From the cell containing the given text, extract its center point as (X, Y) coordinate. 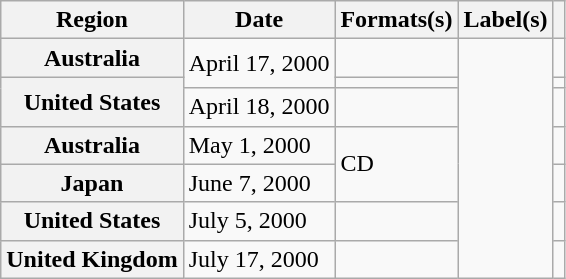
April 18, 2000 (259, 107)
May 1, 2000 (259, 145)
Japan (92, 183)
Date (259, 20)
Label(s) (506, 20)
United Kingdom (92, 259)
April 17, 2000 (259, 64)
July 17, 2000 (259, 259)
July 5, 2000 (259, 221)
June 7, 2000 (259, 183)
Region (92, 20)
CD (396, 164)
Formats(s) (396, 20)
